Pinpoint the cell where the given text exists, returning its [X, Y] midpoint coordinate. 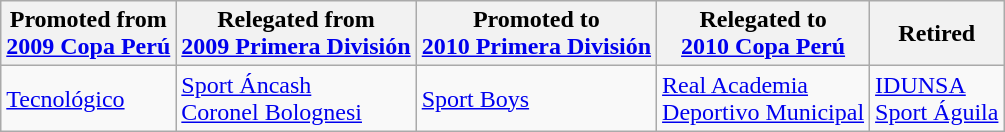
Relegated from2009 Primera División [296, 34]
Sport Boys [536, 98]
Retired [937, 34]
Promoted from2009 Copa Perú [88, 34]
Sport Áncash Coronel Bolognesi [296, 98]
IDUNSA Sport Águila [937, 98]
Promoted to2010 Primera División [536, 34]
Relegated to2010 Copa Perú [764, 34]
Real Academia Deportivo Municipal [764, 98]
Tecnológico [88, 98]
